Search for the cell housing the specified text and yield its (x, y) center coordinate. 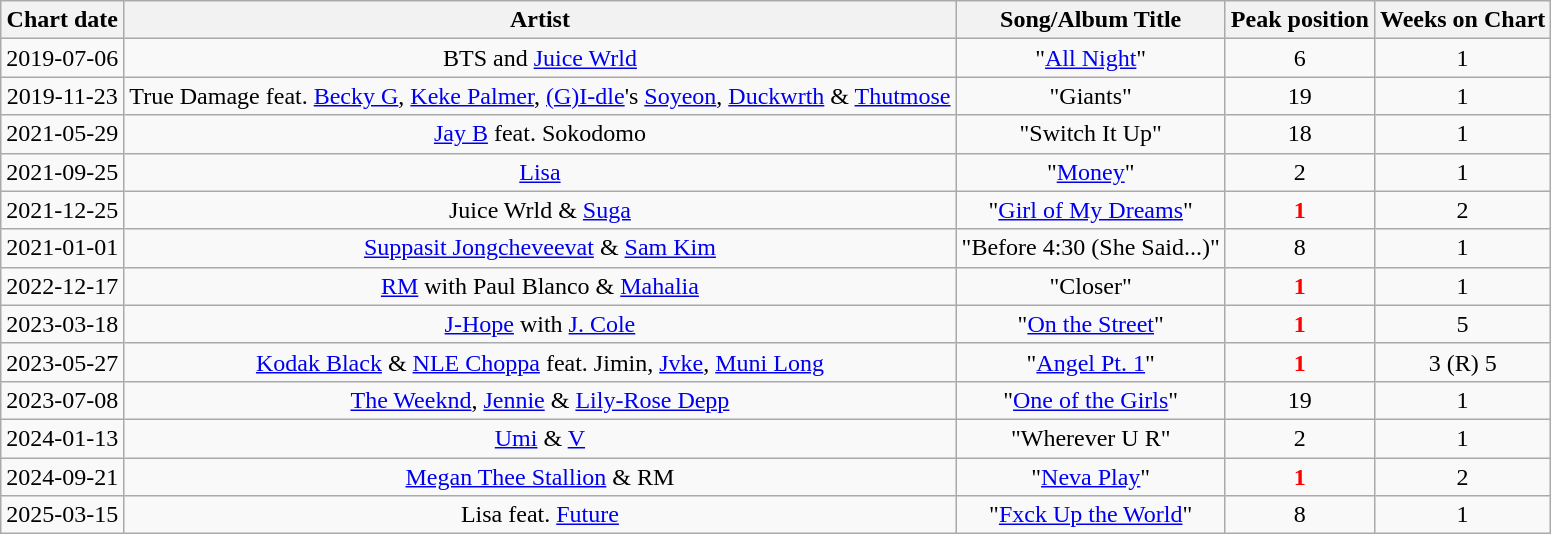
"Switch It Up" (1090, 134)
"Girl of My Dreams" (1090, 210)
2024-09-21 (62, 477)
2024-01-13 (62, 438)
Umi & V (540, 438)
BTS and Juice Wrld (540, 58)
3 (R) 5 (1462, 362)
"One of the Girls" (1090, 400)
"Angel Pt. 1" (1090, 362)
6 (1300, 58)
2021-05-29 (62, 134)
2019-11-23 (62, 96)
5 (1462, 324)
J-Hope with J. Cole (540, 324)
2025-03-15 (62, 515)
"All Night" (1090, 58)
Suppasit Jongcheveevat & Sam Kim (540, 248)
2022-12-17 (62, 286)
2023-05-27 (62, 362)
2021-09-25 (62, 172)
Peak position (1300, 20)
Lisa feat. Future (540, 515)
Weeks on Chart (1462, 20)
Artist (540, 20)
2023-07-08 (62, 400)
Jay B feat. Sokodomo (540, 134)
2019-07-06 (62, 58)
"Neva Play" (1090, 477)
Juice Wrld & Suga (540, 210)
"Wherever U R" (1090, 438)
"Giants" (1090, 96)
Chart date (62, 20)
"Closer" (1090, 286)
18 (1300, 134)
"On the Street" (1090, 324)
Megan Thee Stallion & RM (540, 477)
2023-03-18 (62, 324)
RM with Paul Blanco & Mahalia (540, 286)
True Damage feat. Becky G, Keke Palmer, (G)I-dle's Soyeon, Duckwrth & Thutmose (540, 96)
"Before 4:30 (She Said...)" (1090, 248)
Song/Album Title (1090, 20)
"Money" (1090, 172)
The Weeknd, Jennie & Lily-Rose Depp (540, 400)
Lisa (540, 172)
2021-12-25 (62, 210)
Kodak Black & NLE Choppa feat. Jimin, Jvke, Muni Long (540, 362)
2021-01-01 (62, 248)
"Fxck Up the World" (1090, 515)
